Detect which cell encompasses the target text, then output its [x, y] center coordinate. 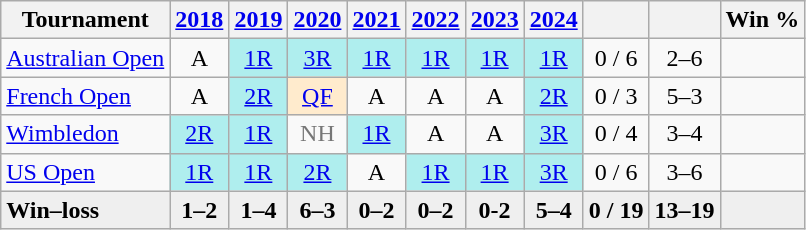
0 / 4 [616, 134]
2023 [494, 20]
6–3 [318, 210]
US Open [86, 172]
2018 [200, 20]
Win–loss [86, 210]
0 / 3 [616, 96]
5–3 [684, 96]
2022 [436, 20]
3–4 [684, 134]
Win % [762, 20]
0-2 [494, 210]
QF [318, 96]
2–6 [684, 58]
3–6 [684, 172]
1–4 [258, 210]
Australian Open [86, 58]
NH [318, 134]
2021 [376, 20]
1–2 [200, 210]
2020 [318, 20]
Wimbledon [86, 134]
French Open [86, 96]
5–4 [554, 210]
Tournament [86, 20]
2019 [258, 20]
0 / 19 [616, 210]
2024 [554, 20]
13–19 [684, 210]
